Scan for the cell matching the given text and deliver its [X, Y] coordinate at center. 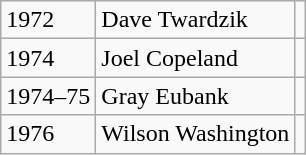
1974–75 [48, 96]
1974 [48, 58]
Wilson Washington [196, 134]
Dave Twardzik [196, 20]
1972 [48, 20]
Joel Copeland [196, 58]
1976 [48, 134]
Gray Eubank [196, 96]
